Scan for the cell matching the given text and deliver its [X, Y] coordinate at center. 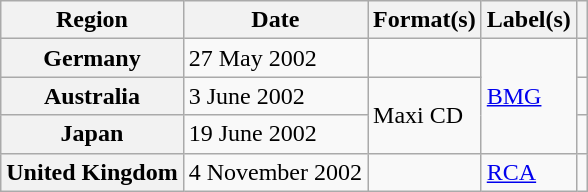
19 June 2002 [275, 134]
Maxi CD [425, 115]
RCA [528, 172]
United Kingdom [92, 172]
Label(s) [528, 20]
Date [275, 20]
Germany [92, 58]
Japan [92, 134]
Format(s) [425, 20]
3 June 2002 [275, 96]
BMG [528, 96]
27 May 2002 [275, 58]
Australia [92, 96]
4 November 2002 [275, 172]
Region [92, 20]
